For the text-containing cell, return its midpoint in [x, y] coordinate format. 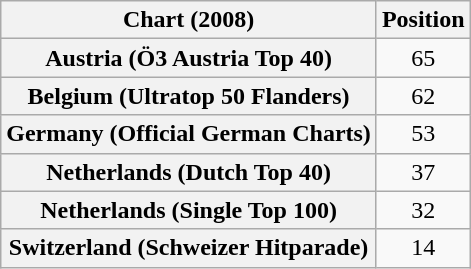
37 [423, 172]
14 [423, 248]
53 [423, 134]
62 [423, 96]
Netherlands (Single Top 100) [189, 210]
Chart (2008) [189, 20]
Germany (Official German Charts) [189, 134]
Position [423, 20]
Austria (Ö3 Austria Top 40) [189, 58]
Belgium (Ultratop 50 Flanders) [189, 96]
Netherlands (Dutch Top 40) [189, 172]
32 [423, 210]
Switzerland (Schweizer Hitparade) [189, 248]
65 [423, 58]
